Return (x, y) of the center of cell containing provided text 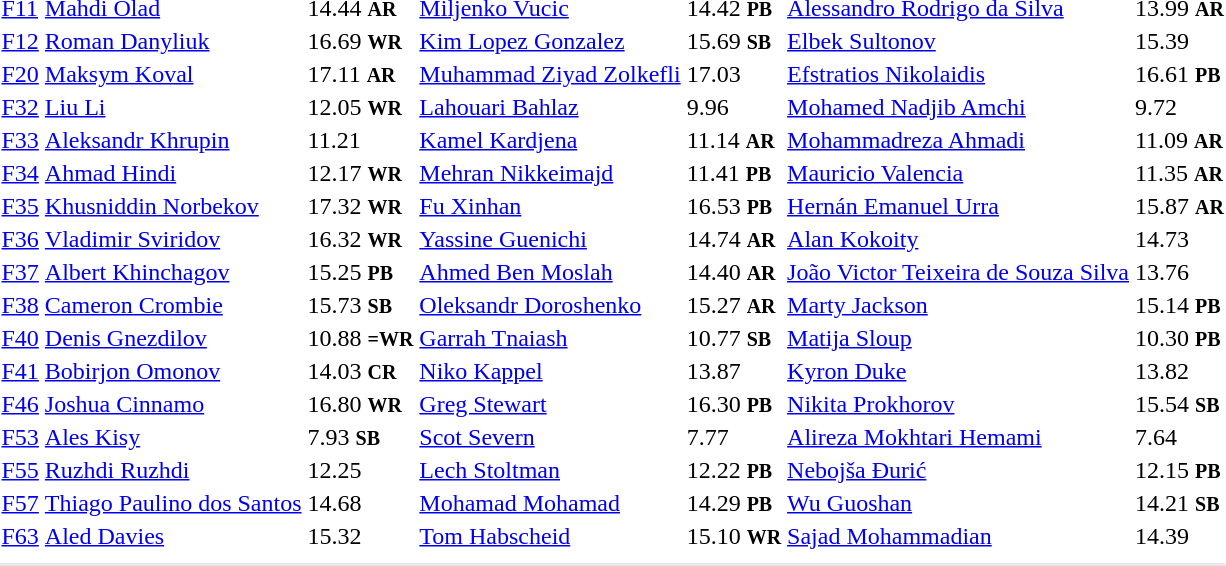
Matija Sloup (958, 338)
Denis Gnezdilov (173, 338)
Mohammadreza Ahmadi (958, 140)
Ruzhdi Ruzhdi (173, 470)
15.25 PB (360, 272)
15.32 (360, 536)
Kim Lopez Gonzalez (550, 41)
16.32 WR (360, 239)
15.10 WR (734, 536)
14.29 PB (734, 503)
Ahmad Hindi (173, 173)
Vladimir Sviridov (173, 239)
F32 (20, 107)
Sajad Mohammadian (958, 536)
F46 (20, 404)
Mohamed Nadjib Amchi (958, 107)
17.11 AR (360, 74)
Ahmed Ben Moslah (550, 272)
12.17 WR (360, 173)
Tom Habscheid (550, 536)
14.68 (360, 503)
7.64 (1180, 437)
15.69 SB (734, 41)
7.77 (734, 437)
Joshua Cinnamo (173, 404)
F37 (20, 272)
F40 (20, 338)
F33 (20, 140)
9.72 (1180, 107)
Aled Davies (173, 536)
13.87 (734, 371)
17.32 WR (360, 206)
Marty Jackson (958, 305)
Lech Stoltman (550, 470)
Mauricio Valencia (958, 173)
16.53 PB (734, 206)
14.21 SB (1180, 503)
10.77 SB (734, 338)
11.09 AR (1180, 140)
Liu Li (173, 107)
14.40 AR (734, 272)
11.35 AR (1180, 173)
14.74 AR (734, 239)
16.80 WR (360, 404)
15.39 (1180, 41)
F53 (20, 437)
F12 (20, 41)
Efstratios Nikolaidis (958, 74)
Nikita Prokhorov (958, 404)
16.30 PB (734, 404)
Yassine Guenichi (550, 239)
Mohamad Mohamad (550, 503)
9.96 (734, 107)
Albert Khinchagov (173, 272)
11.14 AR (734, 140)
15.14 PB (1180, 305)
Greg Stewart (550, 404)
16.69 WR (360, 41)
Lahouari Bahlaz (550, 107)
Kamel Kardjena (550, 140)
Wu Guoshan (958, 503)
F57 (20, 503)
12.05 WR (360, 107)
Hernán Emanuel Urra (958, 206)
14.39 (1180, 536)
Garrah Tnaiash (550, 338)
Roman Danyliuk (173, 41)
Khusniddin Norbekov (173, 206)
7.93 SB (360, 437)
14.03 CR (360, 371)
F34 (20, 173)
Elbek Sultonov (958, 41)
Nebojša Đurić (958, 470)
10.88 =WR (360, 338)
F35 (20, 206)
Fu Xinhan (550, 206)
F55 (20, 470)
15.87 AR (1180, 206)
13.76 (1180, 272)
João Victor Teixeira de Souza Silva (958, 272)
Mehran Nikkeimajd (550, 173)
14.73 (1180, 239)
12.25 (360, 470)
16.61 PB (1180, 74)
15.27 AR (734, 305)
F63 (20, 536)
Muhammad Ziyad Zolkefli (550, 74)
10.30 PB (1180, 338)
F41 (20, 371)
Cameron Crombie (173, 305)
11.41 PB (734, 173)
Ales Kisy (173, 437)
F38 (20, 305)
F36 (20, 239)
17.03 (734, 74)
15.73 SB (360, 305)
15.54 SB (1180, 404)
Thiago Paulino dos Santos (173, 503)
Alireza Mokhtari Hemami (958, 437)
Bobirjon Omonov (173, 371)
Aleksandr Khrupin (173, 140)
Alan Kokoity (958, 239)
Kyron Duke (958, 371)
Maksym Koval (173, 74)
12.22 PB (734, 470)
Scot Severn (550, 437)
F20 (20, 74)
Oleksandr Doroshenko (550, 305)
Niko Kappel (550, 371)
12.15 PB (1180, 470)
11.21 (360, 140)
13.82 (1180, 371)
